Return [x, y] of the center of cell containing provided text 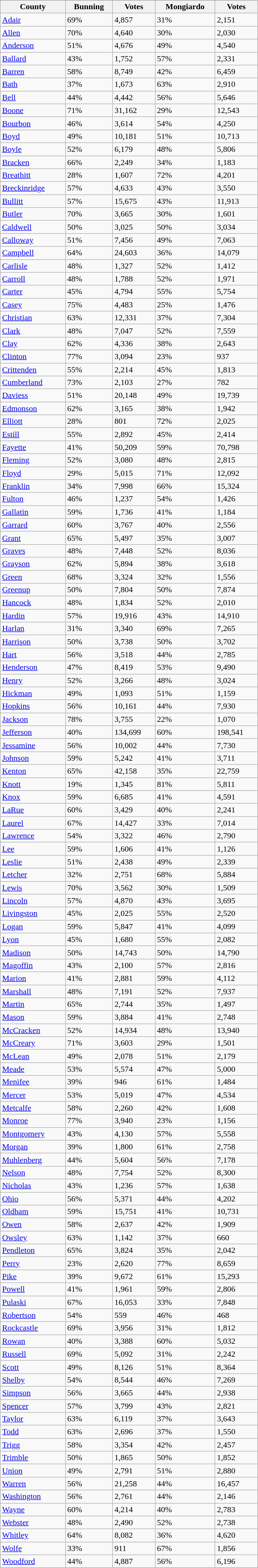
7,304 [237, 318]
Clay [33, 343]
4,620 [237, 1535]
Bracken [33, 162]
Johnson [33, 758]
19,916 [134, 616]
1,412 [237, 266]
1,497 [237, 1004]
1,550 [237, 1432]
Lee [33, 849]
1,556 [237, 577]
6,179 [134, 149]
559 [134, 1315]
2,490 [134, 1522]
1,680 [134, 939]
468 [237, 1315]
Robertson [33, 1315]
42,158 [134, 771]
3,324 [134, 577]
15,675 [134, 201]
11,913 [237, 201]
Hopkins [33, 706]
1,834 [134, 603]
Grayson [33, 564]
3,340 [134, 629]
946 [134, 1082]
3,007 [237, 538]
Rockcastle [33, 1328]
4,540 [237, 46]
Casey [33, 305]
3,165 [134, 408]
Warren [33, 1484]
Anderson [33, 46]
5,092 [134, 1354]
Cumberland [33, 383]
10,002 [134, 745]
660 [237, 1238]
2,815 [237, 460]
1,865 [134, 1458]
6,685 [134, 797]
12,092 [237, 473]
1,183 [237, 162]
20,148 [134, 395]
McLean [33, 1056]
Simpson [33, 1393]
Trigg [33, 1445]
2,241 [237, 810]
Wayne [33, 1509]
2,892 [134, 434]
Campbell [33, 253]
Garrard [33, 525]
2,816 [237, 965]
198,541 [237, 732]
4,336 [134, 343]
7,874 [237, 590]
12,331 [134, 318]
Oldham [33, 1212]
3,755 [134, 719]
2,151 [237, 20]
73% [89, 383]
14,079 [237, 253]
3,388 [134, 1341]
Breckinridge [33, 188]
Union [33, 1471]
4,857 [134, 20]
Nelson [33, 1173]
1,345 [134, 784]
19% [89, 784]
Hickman [33, 693]
Boyle [33, 149]
Fayette [33, 447]
Hardin [33, 616]
Scott [33, 1367]
Bath [33, 84]
3,738 [134, 642]
Breathitt [33, 175]
7,063 [237, 240]
Knox [33, 797]
2,103 [134, 383]
3,518 [134, 654]
25% [185, 305]
5,574 [134, 1069]
10,713 [237, 136]
7,937 [237, 991]
Carter [33, 292]
9,490 [237, 667]
Bell [33, 97]
Greenup [33, 590]
1,638 [237, 1185]
7,804 [134, 590]
Powell [33, 1289]
15,293 [237, 1276]
2,030 [237, 33]
6,459 [237, 71]
Rowan [33, 1341]
8,419 [134, 667]
50,209 [134, 447]
Hart [33, 654]
5,497 [134, 538]
Spencer [33, 1406]
Letcher [33, 875]
15,751 [134, 1212]
1,426 [237, 499]
LaRue [33, 810]
Logan [33, 926]
2,748 [237, 1017]
Edmonson [33, 408]
2,078 [134, 1056]
2,556 [237, 525]
7,730 [237, 745]
Nicholas [33, 1185]
Mason [33, 1017]
Marion [33, 978]
1,601 [237, 214]
2,751 [134, 875]
Jessamine [33, 745]
7,998 [134, 486]
7,178 [237, 1160]
3,603 [134, 1043]
Trimble [33, 1458]
782 [237, 383]
2,881 [134, 978]
1,788 [134, 279]
1,909 [237, 1225]
10,161 [134, 706]
3,266 [134, 680]
81% [185, 784]
Fleming [33, 460]
31,162 [134, 110]
2,100 [134, 965]
1,856 [237, 1548]
3,767 [134, 525]
Harlan [33, 629]
7,559 [237, 330]
2,758 [237, 1147]
Gallatin [33, 512]
2,806 [237, 1289]
Meade [33, 1069]
Allen [33, 33]
2,620 [134, 1263]
2,738 [237, 1522]
5,894 [134, 564]
4,442 [134, 97]
2,146 [237, 1497]
Caldwell [33, 227]
3,354 [134, 1445]
Graves [33, 551]
5,558 [237, 1134]
5,371 [134, 1198]
7,448 [134, 551]
1,142 [134, 1238]
3,094 [134, 356]
4,130 [134, 1134]
19,739 [237, 395]
14,934 [134, 1030]
15,324 [237, 486]
8,082 [134, 1535]
2,242 [237, 1354]
1,606 [134, 849]
1,752 [134, 59]
Metcalfe [33, 1108]
Muhlenberg [33, 1160]
3,799 [134, 1406]
Daviess [33, 395]
Boyd [33, 136]
1,327 [134, 266]
2,260 [134, 1108]
22% [185, 719]
4,887 [134, 1561]
7,930 [237, 706]
22,759 [237, 771]
2,910 [237, 84]
Carroll [33, 279]
2,179 [237, 1056]
Laurel [33, 823]
Wolfe [33, 1548]
3,550 [237, 188]
Boone [33, 110]
Marshall [33, 991]
3,711 [237, 758]
5,015 [134, 473]
2,938 [237, 1393]
1,961 [134, 1289]
801 [134, 421]
3,025 [134, 227]
2,790 [237, 836]
2,880 [237, 1471]
8,659 [237, 1263]
70,798 [237, 447]
2,791 [134, 1471]
1,184 [237, 512]
2,010 [237, 603]
2,785 [237, 654]
4,640 [134, 33]
14,743 [134, 952]
3,614 [134, 123]
14,790 [237, 952]
9,672 [134, 1276]
5,604 [134, 1160]
2,821 [237, 1406]
Calloway [33, 240]
1,159 [237, 693]
Green [33, 577]
Ballard [33, 59]
5,242 [134, 758]
Pike [33, 1276]
Hancock [33, 603]
3,884 [134, 1017]
7,265 [237, 629]
Harrison [33, 642]
Taylor [33, 1419]
4,591 [237, 797]
7,456 [134, 240]
4,202 [237, 1198]
2,637 [134, 1225]
2,331 [237, 59]
Pendleton [33, 1250]
911 [134, 1548]
1,673 [134, 84]
3,695 [237, 901]
10,731 [237, 1212]
2,214 [134, 369]
3,956 [134, 1328]
3,080 [134, 460]
Morgan [33, 1147]
Montgomery [33, 1134]
Menifee [33, 1082]
Webster [33, 1522]
12,543 [237, 110]
6,119 [134, 1419]
Bunning [89, 7]
1,852 [237, 1458]
Ohio [33, 1198]
1,800 [134, 1147]
3,429 [134, 810]
3,024 [237, 680]
Henry [33, 680]
3,940 [134, 1121]
Mercer [33, 1095]
1,476 [237, 305]
937 [237, 356]
Elliott [33, 421]
134,699 [134, 732]
4,633 [134, 188]
5,884 [237, 875]
Perry [33, 1263]
2,457 [237, 1445]
16,053 [134, 1302]
1,484 [237, 1082]
Fulton [33, 499]
Owen [33, 1225]
8,036 [237, 551]
Lewis [33, 888]
1,813 [237, 369]
Madison [33, 952]
Carlisle [33, 266]
Grant [33, 538]
Monroe [33, 1121]
7,754 [134, 1173]
Floyd [33, 473]
Pulaski [33, 1302]
5,646 [237, 97]
2,042 [237, 1250]
6,196 [237, 1561]
Lincoln [33, 901]
2,438 [134, 862]
4,794 [134, 292]
2,761 [134, 1497]
Mongiardo [185, 7]
5,811 [237, 784]
5,032 [237, 1341]
75% [89, 305]
3,824 [134, 1250]
Leslie [33, 862]
1,501 [237, 1043]
14,427 [134, 823]
8,749 [134, 71]
4,483 [134, 305]
2,520 [237, 914]
5,847 [134, 926]
1,236 [134, 1185]
Estill [33, 434]
2,643 [237, 343]
Magoffin [33, 965]
4,099 [237, 926]
78% [89, 719]
McCracken [33, 1030]
3,562 [134, 888]
7,047 [134, 330]
2,082 [237, 939]
Christian [33, 318]
Lawrence [33, 836]
3,702 [237, 642]
1,812 [237, 1328]
Crittenden [33, 369]
16,457 [237, 1484]
5,019 [134, 1095]
1,942 [237, 408]
1,971 [237, 279]
4,534 [237, 1095]
Russell [33, 1354]
Owsley [33, 1238]
5,000 [237, 1069]
8,544 [134, 1380]
2,249 [134, 162]
Woodford [33, 1561]
Jefferson [33, 732]
Bourbon [33, 123]
Clinton [33, 356]
14,910 [237, 616]
County [33, 7]
Butler [33, 214]
1,237 [134, 499]
7,014 [237, 823]
27% [185, 383]
Whitley [33, 1535]
Henderson [33, 667]
Barren [33, 71]
McCreary [33, 1043]
2,783 [237, 1509]
Todd [33, 1432]
7,191 [134, 991]
Clark [33, 330]
1,093 [134, 693]
3,034 [237, 227]
5,754 [237, 292]
Adair [33, 20]
4,250 [237, 123]
8,364 [237, 1367]
1,607 [134, 175]
24,603 [134, 253]
5,806 [237, 149]
Franklin [33, 486]
1,156 [237, 1121]
3,618 [237, 564]
1,509 [237, 888]
1,608 [237, 1108]
7,269 [237, 1380]
4,201 [237, 175]
4,676 [134, 46]
4,112 [237, 978]
13,940 [237, 1030]
2,414 [237, 434]
Bullitt [33, 201]
Shelby [33, 1380]
2,744 [134, 1004]
Martin [33, 1004]
1,126 [237, 849]
8,126 [134, 1367]
3,322 [134, 836]
1,070 [237, 719]
4,214 [134, 1509]
8,300 [237, 1173]
Lyon [33, 939]
Knott [33, 784]
2,696 [134, 1432]
1,736 [134, 512]
Washington [33, 1497]
7,848 [237, 1302]
Jackson [33, 719]
Livingston [33, 914]
4,870 [134, 901]
Kenton [33, 771]
10,181 [134, 136]
2,339 [237, 862]
21,258 [134, 1484]
3,643 [237, 1419]
